Determine the (X, Y) coordinate at the center of the cell enclosing the given text.  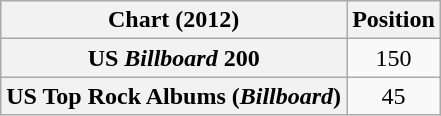
Position (394, 20)
US Billboard 200 (174, 58)
45 (394, 96)
150 (394, 58)
Chart (2012) (174, 20)
US Top Rock Albums (Billboard) (174, 96)
